Locate the cell with the specified text and output its [X, Y] center coordinate. 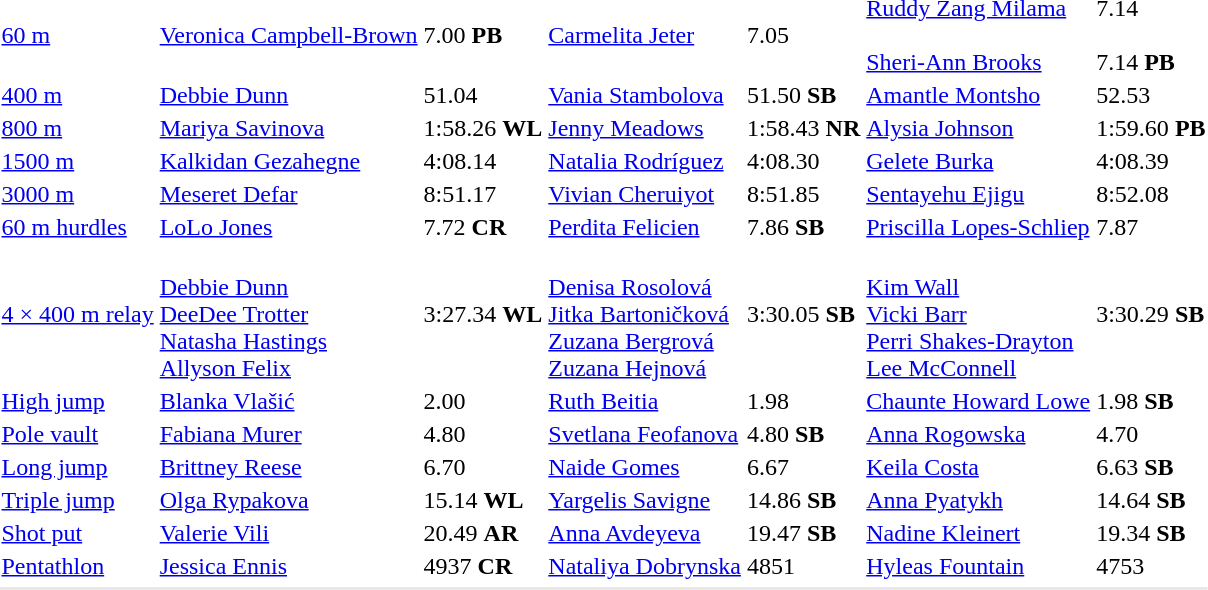
4.70 [1151, 434]
7.87 [1151, 227]
51.04 [483, 95]
Hyleas Fountain [978, 566]
Jessica Ennis [288, 566]
Meseret Defar [288, 194]
Vania Stambolova [645, 95]
19.34 SB [1151, 533]
4.80 [483, 434]
800 m [78, 128]
4937 CR [483, 566]
4.80 SB [803, 434]
Fabiana Murer [288, 434]
19.47 SB [803, 533]
4:08.14 [483, 161]
2.00 [483, 401]
14.86 SB [803, 500]
Anna Avdeyeva [645, 533]
Ruth Beitia [645, 401]
Kalkidan Gezahegne [288, 161]
Denisa RosolováJitka BartoničkováZuzana BergrováZuzana Hejnová [645, 314]
Debbie DunnDeeDee TrotterNatasha HastingsAllyson Felix [288, 314]
Nadine Kleinert [978, 533]
Gelete Burka [978, 161]
Keila Costa [978, 467]
3:30.29 SB [1151, 314]
1.98 SB [1151, 401]
7.86 SB [803, 227]
Brittney Reese [288, 467]
Yargelis Savigne [645, 500]
1:59.60 PB [1151, 128]
6.63 SB [1151, 467]
Alysia Johnson [978, 128]
1500 m [78, 161]
8:51.17 [483, 194]
Debbie Dunn [288, 95]
Perdita Felicien [645, 227]
Valerie Vili [288, 533]
Pole vault [78, 434]
6.70 [483, 467]
52.53 [1151, 95]
LoLo Jones [288, 227]
7.72 CR [483, 227]
8:52.08 [1151, 194]
Sentayehu Ejigu [978, 194]
6.67 [803, 467]
4753 [1151, 566]
4:08.39 [1151, 161]
1:58.43 NR [803, 128]
Svetlana Feofanova [645, 434]
Pentathlon [78, 566]
400 m [78, 95]
Chaunte Howard Lowe [978, 401]
Natalia Rodríguez [645, 161]
Anna Rogowska [978, 434]
Anna Pyatykh [978, 500]
8:51.85 [803, 194]
Vivian Cheruiyot [645, 194]
Priscilla Lopes-Schliep [978, 227]
High jump [78, 401]
3:30.05 SB [803, 314]
1:58.26 WL [483, 128]
Naide Gomes [645, 467]
Triple jump [78, 500]
15.14 WL [483, 500]
Amantle Montsho [978, 95]
Long jump [78, 467]
51.50 SB [803, 95]
3000 m [78, 194]
Mariya Savinova [288, 128]
Jenny Meadows [645, 128]
Blanka Vlašić [288, 401]
Kim WallVicki BarrPerri Shakes-DraytonLee McConnell [978, 314]
4 × 400 m relay [78, 314]
Olga Rypakova [288, 500]
4851 [803, 566]
14.64 SB [1151, 500]
Shot put [78, 533]
3:27.34 WL [483, 314]
20.49 AR [483, 533]
Nataliya Dobrynska [645, 566]
4:08.30 [803, 161]
60 m hurdles [78, 227]
1.98 [803, 401]
